Return the [X, Y] coordinate for the center point of the cell that contains the specified text.  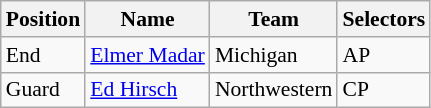
Name [148, 19]
Team [274, 19]
End [43, 55]
Michigan [274, 55]
Position [43, 19]
Selectors [384, 19]
CP [384, 90]
Northwestern [274, 90]
Ed Hirsch [148, 90]
Elmer Madar [148, 55]
Guard [43, 90]
AP [384, 55]
